For the text-containing cell, return its midpoint in [X, Y] coordinate format. 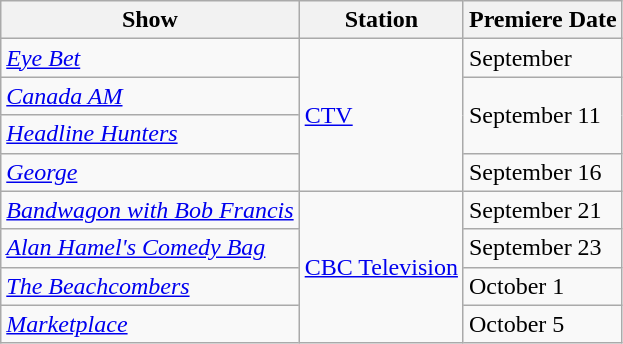
September 21 [542, 210]
Alan Hamel's Comedy Bag [150, 248]
CTV [381, 115]
Show [150, 20]
CBC Television [381, 267]
Headline Hunters [150, 134]
September 11 [542, 115]
September 23 [542, 248]
Bandwagon with Bob Francis [150, 210]
October 1 [542, 286]
September [542, 58]
September 16 [542, 172]
Canada AM [150, 96]
October 5 [542, 324]
Eye Bet [150, 58]
The Beachcombers [150, 286]
Marketplace [150, 324]
George [150, 172]
Premiere Date [542, 20]
Station [381, 20]
